Extract the [x, y] coordinate from the center of the cell holding the provided text.  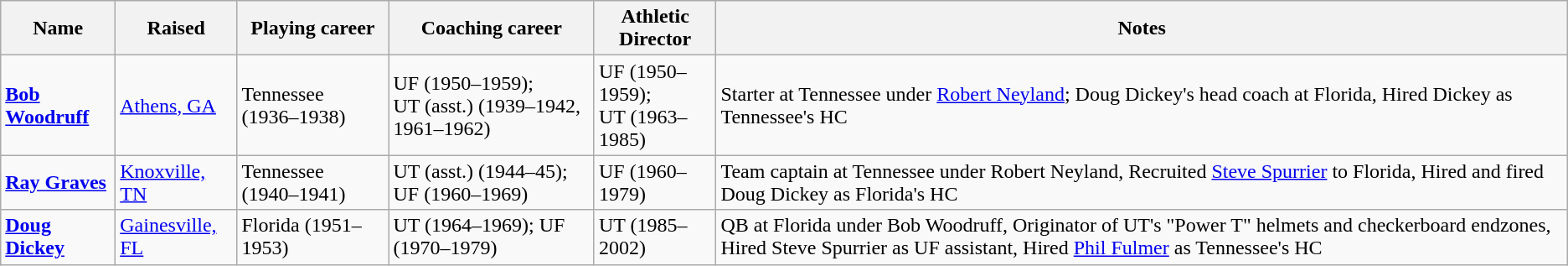
Athletic Director [655, 29]
Ray Graves [59, 183]
Gainesville, FL [176, 237]
Bob Woodruff [59, 106]
Florida (1951–1953) [313, 237]
UT (1964–1969); UF (1970–1979) [491, 237]
UT (1985–2002) [655, 237]
Team captain at Tennessee under Robert Neyland, Recruited Steve Spurrier to Florida, Hired and fired Doug Dickey as Florida's HC [1142, 183]
Name [59, 29]
UF (1960–1979) [655, 183]
UT (asst.) (1944–45);UF (1960–1969) [491, 183]
Starter at Tennessee under Robert Neyland; Doug Dickey's head coach at Florida, Hired Dickey as Tennessee's HC [1142, 106]
Coaching career [491, 29]
Notes [1142, 29]
UF (1950–1959);UT (1963–1985) [655, 106]
Doug Dickey [59, 237]
Playing career [313, 29]
Tennessee (1936–1938) [313, 106]
Athens, GA [176, 106]
Tennessee (1940–1941) [313, 183]
Knoxville, TN [176, 183]
UF (1950–1959);UT (asst.) (1939–1942, 1961–1962) [491, 106]
Raised [176, 29]
